Extract the (X, Y) coordinate from the center of the cell holding the provided text.  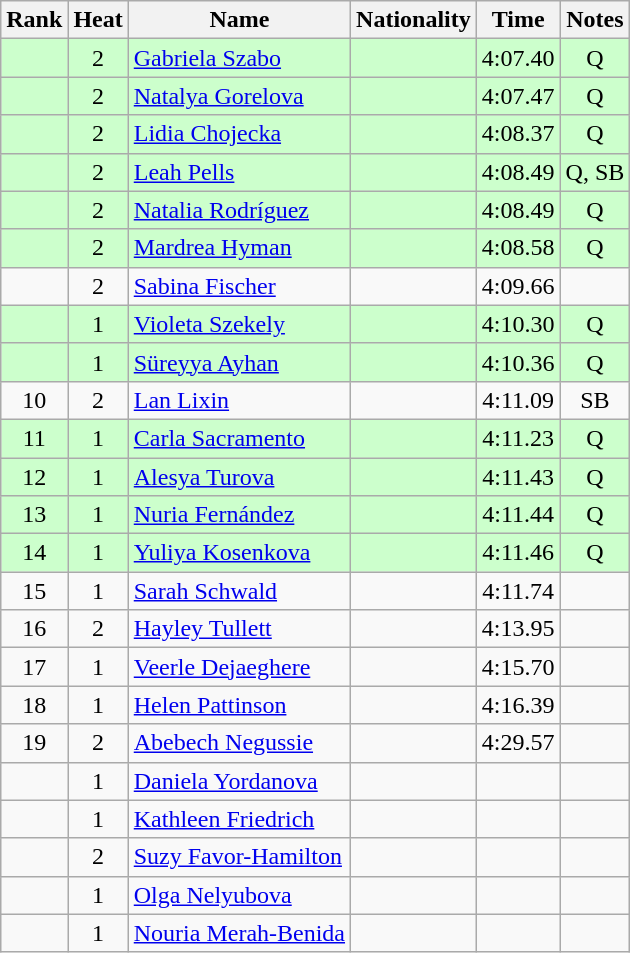
15 (34, 591)
Nouria Merah-Benida (239, 933)
4:11.44 (518, 515)
Time (518, 20)
Helen Pattinson (239, 705)
Nationality (414, 20)
4:11.74 (518, 591)
SB (595, 400)
14 (34, 553)
Abebech Negussie (239, 743)
4:15.70 (518, 667)
Sarah Schwald (239, 591)
Kathleen Friedrich (239, 819)
Violeta Szekely (239, 324)
11 (34, 438)
Sabina Fischer (239, 286)
Yuliya Kosenkova (239, 553)
Notes (595, 20)
4:07.47 (518, 96)
Alesya Turova (239, 477)
Rank (34, 20)
Nuria Fernández (239, 515)
Lidia Chojecka (239, 134)
Lan Lixin (239, 400)
Natalia Rodríguez (239, 210)
4:09.66 (518, 286)
12 (34, 477)
Hayley Tullett (239, 629)
18 (34, 705)
4:29.57 (518, 743)
4:13.95 (518, 629)
Leah Pells (239, 172)
Olga Nelyubova (239, 895)
4:11.09 (518, 400)
Natalya Gorelova (239, 96)
4:08.37 (518, 134)
Carla Sacramento (239, 438)
Heat (98, 20)
16 (34, 629)
4:11.46 (518, 553)
4:11.43 (518, 477)
Veerle Dejaeghere (239, 667)
10 (34, 400)
13 (34, 515)
4:07.40 (518, 58)
19 (34, 743)
17 (34, 667)
Daniela Yordanova (239, 781)
4:10.36 (518, 362)
Q, SB (595, 172)
4:11.23 (518, 438)
4:10.30 (518, 324)
Mardrea Hyman (239, 248)
Suzy Favor-Hamilton (239, 857)
4:16.39 (518, 705)
Name (239, 20)
Gabriela Szabo (239, 58)
4:08.58 (518, 248)
Süreyya Ayhan (239, 362)
